Identify which cell holds the provided text, then report its (X, Y) central coordinate. 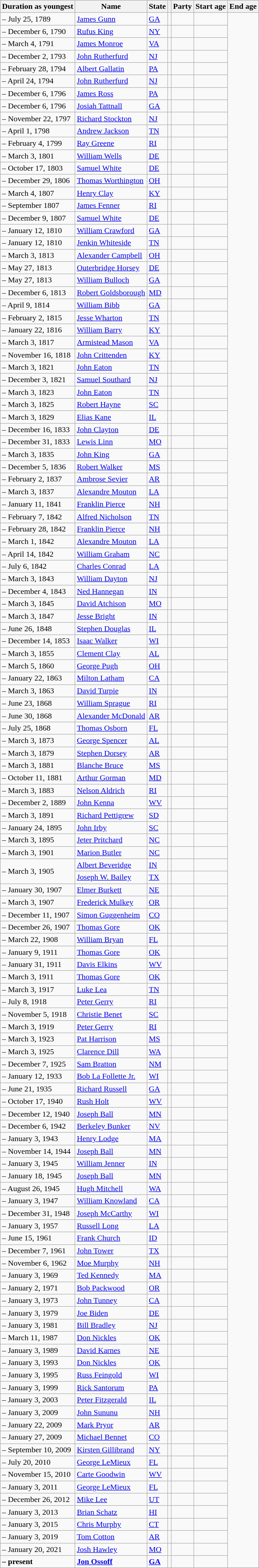
– December 2, 1793 (38, 56)
James Monroe (111, 44)
– March 3, 1895 (38, 840)
– January 3, 2019 (38, 1537)
Christie Benet (111, 1014)
Clarence Dill (111, 1052)
John Kenna (111, 803)
Ambrose Sevier (111, 479)
Andrew Jackson (111, 131)
Jesse Bright (111, 616)
– January 3, 2015 (38, 1524)
– January 3, 1943 (38, 1138)
Elmer Burkett (111, 890)
Tom Cotton (111, 1537)
James Fenner (111, 206)
David Turpie (111, 691)
– November 14, 1944 (38, 1151)
Mike Lee (111, 1499)
Alexander Campbell (111, 255)
Sam Bratton (111, 1064)
– April 14, 1842 (38, 554)
– March 3, 1925 (38, 1052)
– December 31, 1948 (38, 1213)
– January 31, 1911 (38, 965)
NV (157, 1126)
– March 3, 1847 (38, 616)
HI (157, 1512)
– February 7, 1842 (38, 516)
Ned Hannegan (111, 591)
– April 9, 1814 (38, 305)
– March 3, 1905 (38, 871)
Lewis Linn (111, 442)
– January 27, 2009 (38, 1437)
– January 9, 1911 (38, 952)
– March 3, 1907 (38, 902)
John Tunney (111, 1300)
Nelson Aldrich (111, 790)
– December 5, 1836 (38, 467)
– December 9, 1807 (38, 218)
– March 22, 1908 (38, 939)
– December 26, 2012 (38, 1499)
John Tower (111, 1251)
James Gunn (111, 19)
– March 3, 1845 (38, 604)
NM (157, 1064)
John Crittenden (111, 355)
– November 16, 1818 (38, 355)
Bob Packwood (111, 1288)
– February 28, 1794 (38, 69)
– November 5, 1918 (38, 1014)
George Spencer (111, 740)
James Ross (111, 93)
Frederick Mulkey (111, 902)
– August 26, 1945 (38, 1189)
Jon Ossoff (111, 1562)
John Sununu (111, 1412)
Brian Schatz (111, 1512)
– January 3, 2013 (38, 1512)
– January 3, 1999 (38, 1388)
John King (111, 454)
– October 17, 1940 (38, 1101)
Rufus King (111, 31)
– March 5, 1860 (38, 666)
– December 6, 1813 (38, 293)
Chris Murphy (111, 1524)
Rick Santorum (111, 1388)
– January 3, 1945 (38, 1164)
– December 2, 1889 (38, 803)
William Bibb (111, 305)
Kirsten Gillibrand (111, 1450)
– March 1, 1842 (38, 541)
George Pugh (111, 666)
ID (157, 1238)
Clement Clay (111, 653)
Moe Murphy (111, 1263)
Frank Church (111, 1238)
Duration as youngest (38, 7)
– January 3, 1993 (38, 1363)
– December 6, 1942 (38, 1126)
Ted Kennedy (111, 1275)
– March 3, 1881 (38, 766)
– March 3, 1919 (38, 1027)
– January 18, 1945 (38, 1176)
– March 3, 1901 (38, 852)
– December 4, 1843 (38, 591)
William Bryan (111, 939)
UT (157, 1499)
Robert Hayne (111, 405)
Peter Fitzgerald (111, 1400)
– December 29, 1806 (38, 181)
– January 3, 1969 (38, 1275)
Joseph W. Bailey (111, 877)
Alexander McDonald (111, 716)
Russ Feingold (111, 1375)
David Atchison (111, 604)
David Karnes (111, 1350)
– July 6, 1842 (38, 566)
Josiah Tattnall (111, 106)
Marion Butler (111, 852)
– June 30, 1868 (38, 716)
– January 11, 1841 (38, 504)
– March 3, 1891 (38, 815)
– January 3, 1995 (38, 1375)
Simon Guggenheim (111, 915)
William Wells (111, 156)
William Knowland (111, 1201)
– February 2, 1837 (38, 479)
Arthur Gorman (111, 778)
Henry Lodge (111, 1138)
– January 3, 1981 (38, 1325)
Henry Clay (111, 193)
– March 3, 1837 (38, 492)
– December 12, 1940 (38, 1114)
– December 6, 1790 (38, 31)
– June 23, 1868 (38, 703)
– January 24, 1895 (38, 828)
– March 3, 1855 (38, 653)
– September 10, 2009 (38, 1450)
Stephen Douglas (111, 629)
– January 30, 1907 (38, 890)
– March 3, 1817 (38, 342)
– November 6, 1962 (38, 1263)
– March 4, 1807 (38, 193)
Josh Hawley (111, 1549)
– January 22, 1816 (38, 330)
Alfred Nicholson (111, 516)
Elias Kane (111, 417)
– March 4, 1791 (38, 44)
Bob La Follette Jr. (111, 1076)
William Barry (111, 330)
Jesse Wharton (111, 317)
– January 3, 2011 (38, 1487)
– June 21, 1935 (38, 1089)
– April 1, 1798 (38, 131)
Bill Bradley (111, 1325)
Thomas Worthington (111, 181)
– February 2, 1815 (38, 317)
– July 25, 1789 (38, 19)
William Bulloch (111, 280)
– March 3, 1829 (38, 417)
– October 11, 1881 (38, 778)
– July 20, 2010 (38, 1462)
– October 17, 1803 (38, 168)
– March 3, 1879 (38, 753)
Jeter Pritchard (111, 840)
Berkeley Bunker (111, 1126)
– January 3, 1957 (38, 1226)
– January 2, 1971 (38, 1288)
Ray Greene (111, 143)
– March 3, 1801 (38, 156)
Michael Bennet (111, 1437)
– March 3, 1883 (38, 790)
– January 3, 1973 (38, 1300)
– December 14, 1853 (38, 641)
John Irby (111, 828)
Name (111, 7)
– March 3, 1873 (38, 740)
Pat Harrison (111, 1039)
– March 3, 1835 (38, 454)
– December 11, 1907 (38, 915)
– March 3, 1843 (38, 579)
– April 24, 1794 (38, 81)
– January 3, 2003 (38, 1400)
Richard Pettigrew (111, 815)
SD (157, 815)
– November 22, 1797 (38, 118)
Stephen Dorsey (111, 753)
– March 3, 1823 (38, 392)
– January 3, 2009 (38, 1412)
Carte Goodwin (111, 1475)
– present (38, 1562)
Joseph McCarthy (111, 1213)
Milton Latham (111, 678)
Richard Russell (111, 1089)
– February 4, 1799 (38, 143)
William Dayton (111, 579)
Joe Biden (111, 1313)
– March 3, 1813 (38, 255)
William Sprague (111, 703)
Russell Long (111, 1226)
– March 3, 1911 (38, 977)
– June 15, 1961 (38, 1238)
Albert Beveridge (111, 865)
– March 11, 1987 (38, 1338)
State (157, 7)
– June 26, 1848 (38, 629)
Isaac Walker (111, 641)
Richard Stockton (111, 118)
CT (157, 1524)
John Clayton (111, 430)
– December 26, 1907 (38, 927)
– March 3, 1825 (38, 405)
– January 20, 2021 (38, 1549)
Mark Pryor (111, 1425)
Party (182, 7)
– December 7, 1925 (38, 1064)
– March 3, 1863 (38, 691)
Start age (211, 7)
– January 12, 1933 (38, 1076)
– July 25, 1868 (38, 728)
– January 3, 1989 (38, 1350)
Jenkin Whiteside (111, 243)
William Jenner (111, 1164)
– March 3, 1923 (38, 1039)
– December 3, 1821 (38, 380)
– September 1807 (38, 206)
– February 28, 1842 (38, 529)
Charles Conrad (111, 566)
– March 3, 1917 (38, 989)
– December 7, 1961 (38, 1251)
William Graham (111, 554)
Armistead Mason (111, 342)
– January 22, 1863 (38, 678)
Blanche Bruce (111, 766)
William Crawford (111, 230)
Hugh Mitchell (111, 1189)
Robert Goldsborough (111, 293)
Luke Lea (111, 989)
– January 3, 1979 (38, 1313)
– December 16, 1833 (38, 430)
– January 3, 1947 (38, 1201)
End age (243, 7)
Rush Holt (111, 1101)
Davis Elkins (111, 965)
– July 8, 1918 (38, 1002)
Outerbridge Horsey (111, 268)
Robert Walker (111, 467)
Thomas Osborn (111, 728)
Samuel Southard (111, 380)
– November 15, 2010 (38, 1475)
– March 3, 1821 (38, 367)
Albert Gallatin (111, 69)
– December 31, 1833 (38, 442)
– January 22, 2009 (38, 1425)
